From the cell containing the given text, extract its center point as [x, y] coordinate. 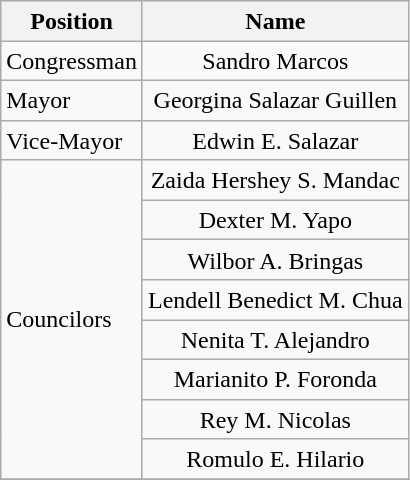
Vice-Mayor [72, 140]
Name [275, 21]
Zaida Hershey S. Mandac [275, 180]
Dexter M. Yapo [275, 220]
Congressman [72, 61]
Wilbor A. Bringas [275, 260]
Mayor [72, 100]
Romulo E. Hilario [275, 459]
Rey M. Nicolas [275, 419]
Sandro Marcos [275, 61]
Councilors [72, 320]
Georgina Salazar Guillen [275, 100]
Marianito P. Foronda [275, 379]
Lendell Benedict M. Chua [275, 300]
Edwin E. Salazar [275, 140]
Position [72, 21]
Nenita T. Alejandro [275, 340]
